Identify which cell holds the provided text, then report its [X, Y] central coordinate. 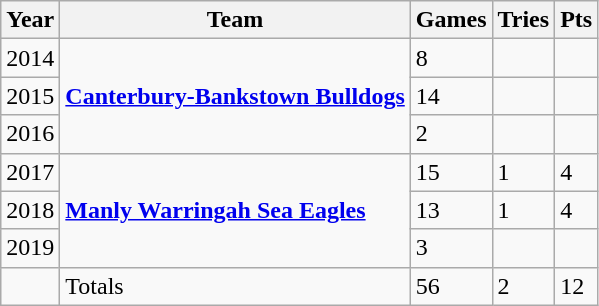
2014 [30, 58]
Team [235, 20]
2015 [30, 96]
3 [451, 248]
Tries [524, 20]
12 [576, 286]
Manly Warringah Sea Eagles [235, 210]
Totals [235, 286]
13 [451, 210]
14 [451, 96]
Canterbury-Bankstown Bulldogs [235, 96]
Pts [576, 20]
8 [451, 58]
Games [451, 20]
56 [451, 286]
15 [451, 172]
2019 [30, 248]
2017 [30, 172]
2018 [30, 210]
2016 [30, 134]
Year [30, 20]
